Pinpoint the cell where the given text exists, returning its (x, y) midpoint coordinate. 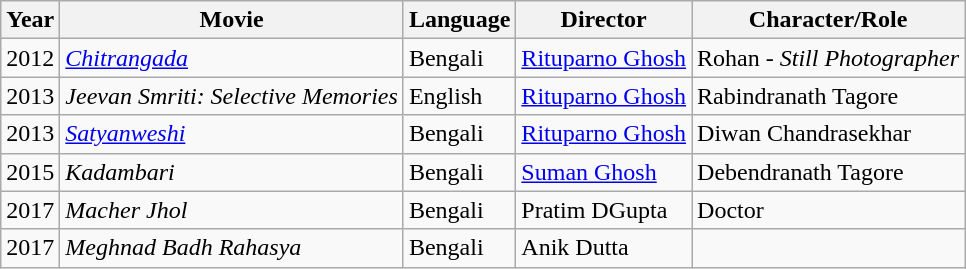
Meghnad Badh Rahasya (232, 248)
English (459, 96)
Suman Ghosh (604, 172)
Jeevan Smriti: Selective Memories (232, 96)
Anik Dutta (604, 248)
Debendranath Tagore (828, 172)
Macher Jhol (232, 210)
Chitrangada (232, 58)
Doctor (828, 210)
Kadambari (232, 172)
Director (604, 20)
Satyanweshi (232, 134)
Language (459, 20)
Character/Role (828, 20)
2015 (30, 172)
Rohan - Still Photographer (828, 58)
Pratim DGupta (604, 210)
2012 (30, 58)
Diwan Chandrasekhar (828, 134)
Year (30, 20)
Movie (232, 20)
Rabindranath Tagore (828, 96)
